Identify which cell holds the provided text, then report its [X, Y] central coordinate. 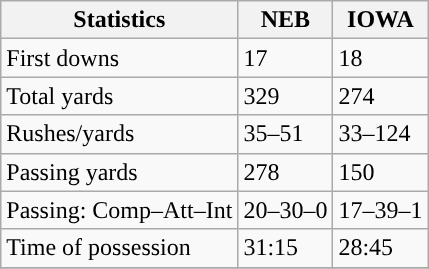
278 [286, 172]
Time of possession [120, 248]
329 [286, 96]
Passing: Comp–Att–Int [120, 210]
150 [380, 172]
31:15 [286, 248]
17–39–1 [380, 210]
Rushes/yards [120, 134]
274 [380, 96]
20–30–0 [286, 210]
NEB [286, 20]
IOWA [380, 20]
33–124 [380, 134]
17 [286, 58]
18 [380, 58]
Total yards [120, 96]
Statistics [120, 20]
35–51 [286, 134]
Passing yards [120, 172]
28:45 [380, 248]
First downs [120, 58]
